Pinpoint the cell where the given text exists, returning its [x, y] midpoint coordinate. 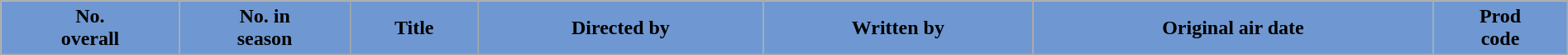
Title [414, 28]
Prodcode [1500, 28]
Directed by [620, 28]
No. inseason [265, 28]
No. overall [90, 28]
Original air date [1233, 28]
Written by [898, 28]
